Scan for the cell matching the given text and deliver its (x, y) coordinate at center. 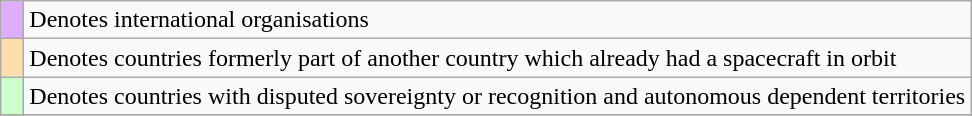
Denotes countries with disputed sovereignty or recognition and autonomous dependent territories (498, 96)
Denotes international organisations (498, 20)
Denotes countries formerly part of another country which already had a spacecraft in orbit (498, 58)
